Return [X, Y] of the center of cell containing provided text 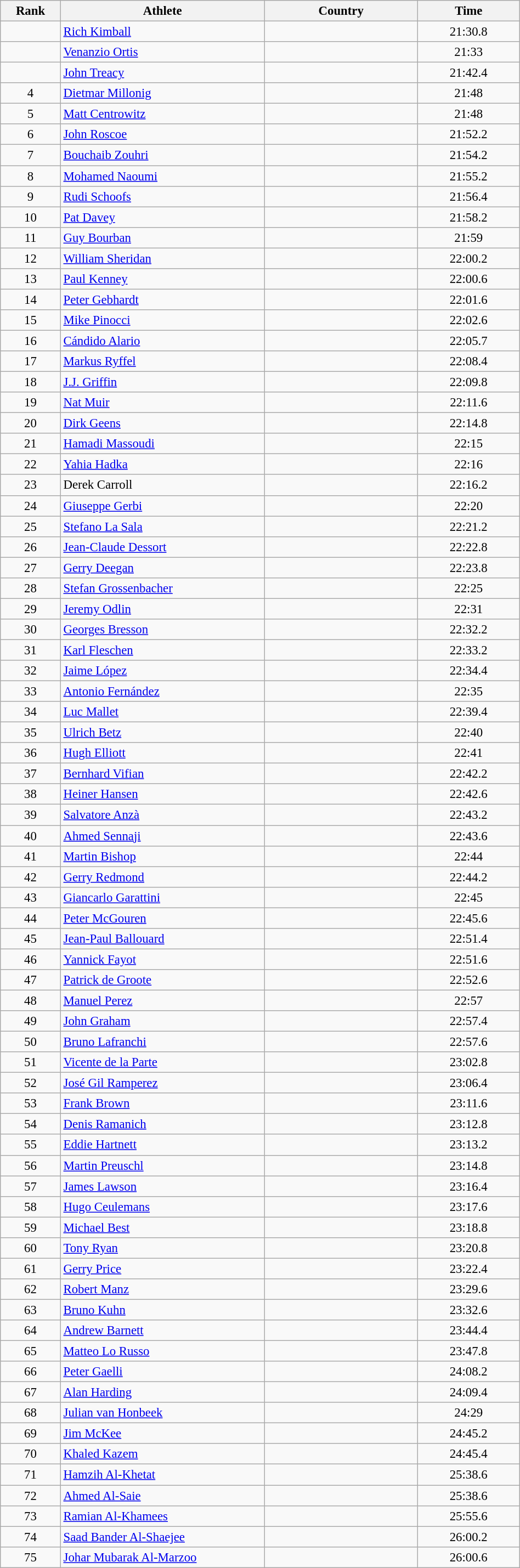
22:39.4 [468, 712]
47 [31, 980]
44 [31, 918]
24:29 [468, 1413]
Julian van Honbeek [162, 1413]
7 [31, 155]
Antonio Fernández [162, 692]
22:43.2 [468, 815]
21:55.2 [468, 176]
Paul Kenney [162, 279]
23:22.4 [468, 1269]
Dietmar Millonig [162, 93]
40 [31, 836]
Ramian Al-Khamees [162, 1516]
24:08.2 [468, 1372]
22:16 [468, 465]
Khaled Kazem [162, 1454]
21:52.2 [468, 134]
12 [31, 258]
Stefan Grossenbacher [162, 588]
Giancarlo Garattini [162, 897]
25 [31, 527]
Manuel Perez [162, 1000]
Dirk Geens [162, 423]
23:06.4 [468, 1083]
15 [31, 320]
22:05.7 [468, 341]
21:58.2 [468, 217]
26:00.6 [468, 1557]
60 [31, 1248]
55 [31, 1145]
21:56.4 [468, 196]
24:45.2 [468, 1434]
Jeremy Odlin [162, 609]
39 [31, 815]
Peter McGouren [162, 918]
James Lawson [162, 1186]
22:33.2 [468, 650]
José Gil Ramperez [162, 1083]
Gerry Redmond [162, 877]
36 [31, 753]
Matt Centrowitz [162, 114]
John Treacy [162, 73]
Patrick de Groote [162, 980]
Bruno Kuhn [162, 1310]
Ahmed Al-Saie [162, 1496]
21:59 [468, 237]
Peter Gebhardt [162, 299]
68 [31, 1413]
Matteo Lo Russo [162, 1351]
Johar Mubarak Al-Marzoo [162, 1557]
56 [31, 1165]
22:43.6 [468, 836]
Hamadi Massoudi [162, 444]
22:44.2 [468, 877]
69 [31, 1434]
50 [31, 1042]
23:16.4 [468, 1186]
23:13.2 [468, 1145]
10 [31, 217]
Heiner Hansen [162, 795]
21:42.4 [468, 73]
Mike Pinocci [162, 320]
Yannick Fayot [162, 959]
Peter Gaelli [162, 1372]
54 [31, 1124]
73 [31, 1516]
71 [31, 1475]
Luc Mallet [162, 712]
Saad Bander Al-Shaejee [162, 1537]
Georges Bresson [162, 630]
63 [31, 1310]
46 [31, 959]
Michael Best [162, 1227]
22:00.6 [468, 279]
23:32.6 [468, 1310]
Giuseppe Gerbi [162, 506]
11 [31, 237]
22:42.6 [468, 795]
22:34.4 [468, 671]
Jean-Claude Dessort [162, 547]
5 [31, 114]
18 [31, 382]
Hamzih Al-Khetat [162, 1475]
61 [31, 1269]
Stefano La Sala [162, 527]
38 [31, 795]
William Sheridan [162, 258]
J.J. Griffin [162, 382]
21 [31, 444]
Nat Muir [162, 403]
Derek Carroll [162, 485]
22:11.6 [468, 403]
21:33 [468, 52]
70 [31, 1454]
22:16.2 [468, 485]
27 [31, 568]
23:17.6 [468, 1207]
22:22.8 [468, 547]
Markus Ryffel [162, 361]
45 [31, 939]
Country [341, 11]
22:32.2 [468, 630]
22:57.6 [468, 1042]
Venanzio Ortis [162, 52]
31 [31, 650]
22:15 [468, 444]
Guy Bourban [162, 237]
Karl Fleschen [162, 650]
Ahmed Sennaji [162, 836]
52 [31, 1083]
22:01.6 [468, 299]
22:57 [468, 1000]
24:09.4 [468, 1392]
22:45.6 [468, 918]
23:14.8 [468, 1165]
43 [31, 897]
Eddie Hartnett [162, 1145]
8 [31, 176]
23:29.6 [468, 1289]
Mohamed Naoumi [162, 176]
Hugh Elliott [162, 753]
26 [31, 547]
22:31 [468, 609]
Bernhard Vifian [162, 774]
22:25 [468, 588]
51 [31, 1062]
67 [31, 1392]
58 [31, 1207]
59 [31, 1227]
22:51.4 [468, 939]
22:51.6 [468, 959]
22:09.8 [468, 382]
19 [31, 403]
Time [468, 11]
23:11.6 [468, 1103]
23 [31, 485]
Andrew Barnett [162, 1331]
22:08.4 [468, 361]
16 [31, 341]
6 [31, 134]
23:47.8 [468, 1351]
Bouchaib Zouhri [162, 155]
17 [31, 361]
21:30.8 [468, 32]
29 [31, 609]
72 [31, 1496]
22:35 [468, 692]
Pat Davey [162, 217]
Frank Brown [162, 1103]
Jean-Paul Ballouard [162, 939]
Tony Ryan [162, 1248]
Bruno Lafranchi [162, 1042]
22:00.2 [468, 258]
Salvatore Anzà [162, 815]
Rich Kimball [162, 32]
23:12.8 [468, 1124]
21:54.2 [468, 155]
28 [31, 588]
Martin Preuschl [162, 1165]
22:21.2 [468, 527]
22:23.8 [468, 568]
26:00.2 [468, 1537]
49 [31, 1021]
23:02.8 [468, 1062]
22:45 [468, 897]
22 [31, 465]
23:44.4 [468, 1331]
22:14.8 [468, 423]
Gerry Price [162, 1269]
66 [31, 1372]
Martin Bishop [162, 856]
23:20.8 [468, 1248]
23:18.8 [468, 1227]
Rudi Schoofs [162, 196]
34 [31, 712]
Denis Ramanich [162, 1124]
John Roscoe [162, 134]
Hugo Ceulemans [162, 1207]
57 [31, 1186]
53 [31, 1103]
48 [31, 1000]
22:57.4 [468, 1021]
64 [31, 1331]
Alan Harding [162, 1392]
42 [31, 877]
62 [31, 1289]
25:55.6 [468, 1516]
Cándido Alario [162, 341]
22:52.6 [468, 980]
Jaime López [162, 671]
4 [31, 93]
75 [31, 1557]
41 [31, 856]
14 [31, 299]
Jim McKee [162, 1434]
22:41 [468, 753]
20 [31, 423]
Vicente de la Parte [162, 1062]
Yahia Hadka [162, 465]
13 [31, 279]
Robert Manz [162, 1289]
22:02.6 [468, 320]
Gerry Deegan [162, 568]
74 [31, 1537]
22:42.2 [468, 774]
Rank [31, 11]
33 [31, 692]
Athlete [162, 11]
37 [31, 774]
Ulrich Betz [162, 733]
22:20 [468, 506]
32 [31, 671]
35 [31, 733]
24:45.4 [468, 1454]
30 [31, 630]
22:44 [468, 856]
24 [31, 506]
65 [31, 1351]
22:40 [468, 733]
John Graham [162, 1021]
9 [31, 196]
